Extract the (X, Y) coordinate from the center of the cell holding the provided text.  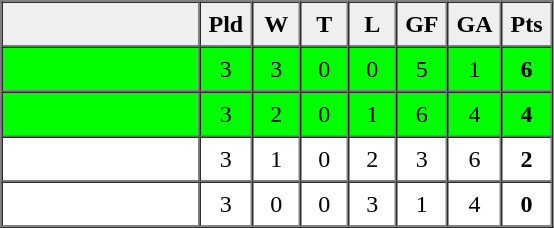
L (372, 24)
W (276, 24)
GA (475, 24)
Pld (226, 24)
GF (422, 24)
T (324, 24)
5 (422, 68)
Pts (527, 24)
